Return the (X, Y) coordinate for the center point of the cell that contains the specified text.  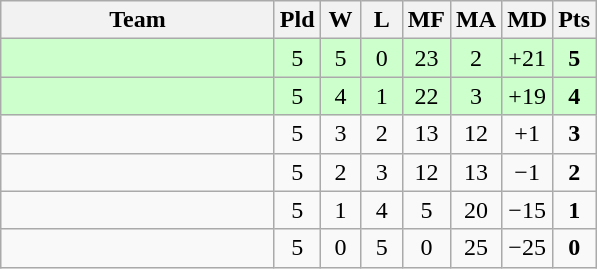
23 (426, 58)
Pld (297, 20)
20 (476, 210)
−15 (528, 210)
25 (476, 248)
Team (138, 20)
W (340, 20)
MD (528, 20)
MF (426, 20)
+21 (528, 58)
22 (426, 96)
L (382, 20)
+1 (528, 134)
+19 (528, 96)
MA (476, 20)
−25 (528, 248)
−1 (528, 172)
Pts (574, 20)
